Determine the [X, Y] coordinate at the center of the cell enclosing the given text.  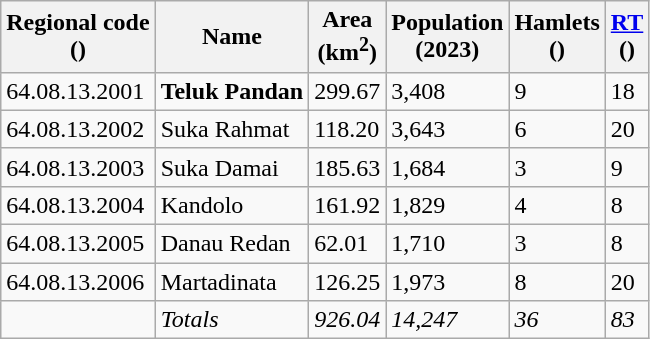
126.25 [348, 282]
926.04 [348, 320]
64.08.13.2003 [78, 167]
4 [557, 205]
3,408 [448, 91]
299.67 [348, 91]
1,710 [448, 244]
Totals [232, 320]
64.08.13.2006 [78, 282]
6 [557, 129]
Name [232, 37]
Teluk Pandan [232, 91]
64.08.13.2002 [78, 129]
Population (2023) [448, 37]
1,684 [448, 167]
Hamlets () [557, 37]
64.08.13.2001 [78, 91]
Suka Damai [232, 167]
1,973 [448, 282]
3,643 [448, 129]
64.08.13.2004 [78, 205]
Martadinata [232, 282]
Kandolo [232, 205]
161.92 [348, 205]
118.20 [348, 129]
18 [627, 91]
185.63 [348, 167]
1,829 [448, 205]
36 [557, 320]
64.08.13.2005 [78, 244]
83 [627, 320]
62.01 [348, 244]
Suka Rahmat [232, 129]
RT () [627, 37]
14,247 [448, 320]
Danau Redan [232, 244]
Regional code() [78, 37]
Area (km2) [348, 37]
